Search for the cell housing the specified text and yield its (x, y) center coordinate. 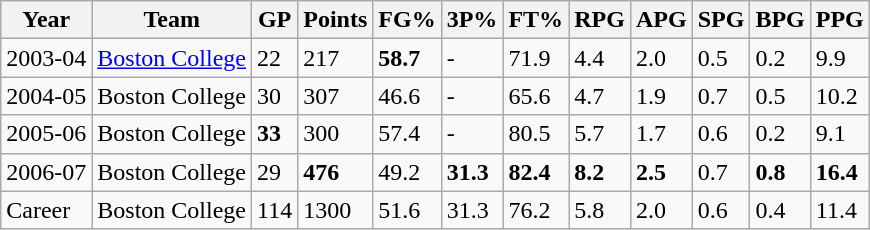
Points (336, 20)
Career (46, 210)
29 (275, 172)
PPG (840, 20)
30 (275, 96)
8.2 (600, 172)
58.7 (407, 58)
11.4 (840, 210)
0.8 (780, 172)
4.7 (600, 96)
FT% (536, 20)
0.4 (780, 210)
2003-04 (46, 58)
SPG (721, 20)
46.6 (407, 96)
3P% (472, 20)
307 (336, 96)
5.7 (600, 134)
80.5 (536, 134)
Year (46, 20)
49.2 (407, 172)
217 (336, 58)
9.1 (840, 134)
57.4 (407, 134)
16.4 (840, 172)
BPG (780, 20)
APG (661, 20)
4.4 (600, 58)
RPG (600, 20)
9.9 (840, 58)
114 (275, 210)
476 (336, 172)
2004-05 (46, 96)
76.2 (536, 210)
82.4 (536, 172)
GP (275, 20)
1.9 (661, 96)
33 (275, 134)
2005-06 (46, 134)
51.6 (407, 210)
2006-07 (46, 172)
Team (172, 20)
1.7 (661, 134)
1300 (336, 210)
5.8 (600, 210)
300 (336, 134)
2.5 (661, 172)
22 (275, 58)
71.9 (536, 58)
FG% (407, 20)
65.6 (536, 96)
10.2 (840, 96)
